Return the (X, Y) coordinate for the center point of the cell that contains the specified text.  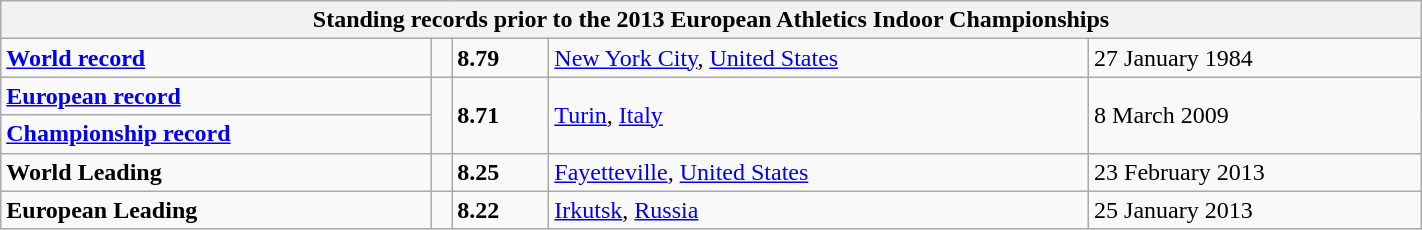
8.71 (500, 115)
World Leading (216, 172)
25 January 2013 (1256, 210)
8.22 (500, 210)
8.25 (500, 172)
23 February 2013 (1256, 172)
Standing records prior to the 2013 European Athletics Indoor Championships (711, 20)
27 January 1984 (1256, 58)
European record (216, 96)
Fayetteville, United States (819, 172)
European Leading (216, 210)
Championship record (216, 134)
Turin, Italy (819, 115)
8.79 (500, 58)
8 March 2009 (1256, 115)
New York City, United States (819, 58)
Irkutsk, Russia (819, 210)
World record (216, 58)
